From the cell containing the given text, extract its center point as (x, y) coordinate. 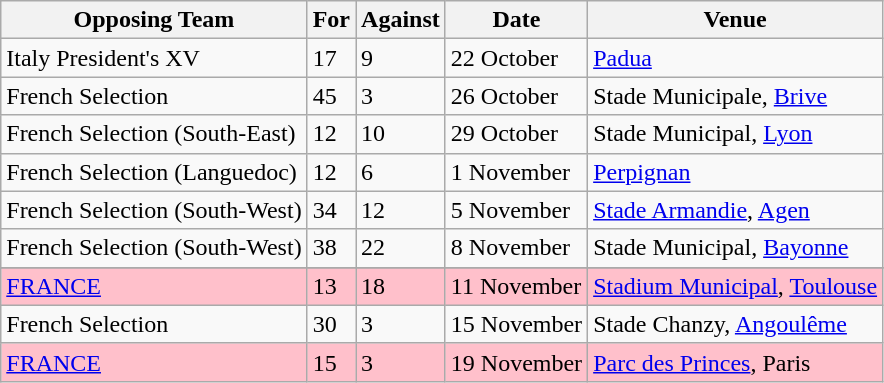
For (331, 20)
22 (401, 248)
1 November (516, 172)
Stade Armandie, Agen (736, 210)
Italy President's XV (154, 58)
9 (401, 58)
Date (516, 20)
18 (401, 286)
Against (401, 20)
Stade Municipal, Lyon (736, 134)
38 (331, 248)
15 (331, 362)
22 October (516, 58)
French Selection (South-East) (154, 134)
15 November (516, 324)
Stade Chanzy, Angoulême (736, 324)
5 November (516, 210)
45 (331, 96)
29 October (516, 134)
Stadium Municipal, Toulouse (736, 286)
Stade Municipal, Bayonne (736, 248)
19 November (516, 362)
34 (331, 210)
8 November (516, 248)
30 (331, 324)
6 (401, 172)
Perpignan (736, 172)
11 November (516, 286)
17 (331, 58)
13 (331, 286)
10 (401, 134)
Venue (736, 20)
26 October (516, 96)
French Selection (Languedoc) (154, 172)
Opposing Team (154, 20)
Padua (736, 58)
Stade Municipale, Brive (736, 96)
Parc des Princes, Paris (736, 362)
